Return the [x, y] coordinate for the center point of the cell that contains the specified text.  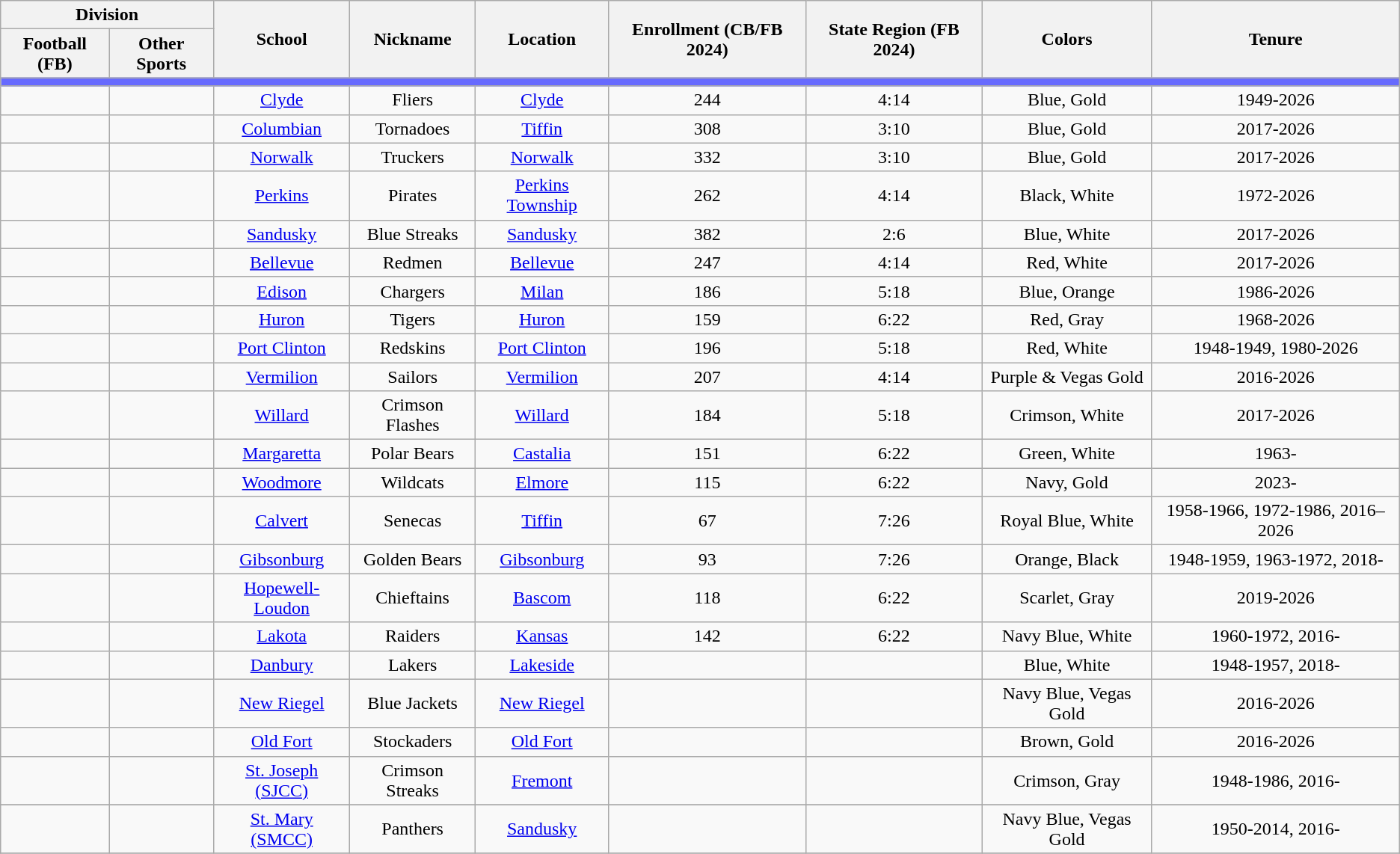
Lakeside [541, 665]
Lakota [282, 636]
118 [707, 598]
Kansas [541, 636]
142 [707, 636]
Woodmore [282, 482]
67 [707, 520]
Location [541, 39]
Truckers [413, 157]
Tenure [1276, 39]
Wildcats [413, 482]
Polar Bears [413, 454]
Margaretta [282, 454]
Enrollment (CB/FB 2024) [707, 39]
1948-1949, 1980-2026 [1276, 348]
Tornadoes [413, 129]
Redskins [413, 348]
Milan [541, 291]
244 [707, 100]
St. Joseph (SJCC) [282, 781]
1950-2014, 2016- [1276, 829]
Castalia [541, 454]
Hopewell-Loudon [282, 598]
151 [707, 454]
Crimson Flashes [413, 416]
1986-2026 [1276, 291]
115 [707, 482]
Lakers [413, 665]
262 [707, 196]
Panthers [413, 829]
1948-1959, 1963-1972, 2018- [1276, 559]
2023- [1276, 482]
Purple & Vegas Gold [1066, 376]
1972-2026 [1276, 196]
Crimson, Gray [1066, 781]
Crimson Streaks [413, 781]
Danbury [282, 665]
332 [707, 157]
Navy, Gold [1066, 482]
1949-2026 [1276, 100]
Calvert [282, 520]
Golden Bears [413, 559]
Green, White [1066, 454]
School [282, 39]
Fremont [541, 781]
Crimson, White [1066, 416]
Colors [1066, 39]
St. Mary (SMCC) [282, 829]
Bascom [541, 598]
Orange, Black [1066, 559]
1968-2026 [1276, 319]
2:6 [894, 234]
Columbian [282, 129]
Elmore [541, 482]
Edison [282, 291]
Senecas [413, 520]
Stockaders [413, 742]
1948-1986, 2016- [1276, 781]
1960-1972, 2016- [1276, 636]
Redmen [413, 262]
1948-1957, 2018- [1276, 665]
Sailors [413, 376]
Tigers [413, 319]
184 [707, 416]
207 [707, 376]
Pirates [413, 196]
Perkins [282, 196]
Navy Blue, White [1066, 636]
Division [108, 15]
Blue, Orange [1066, 291]
196 [707, 348]
1958-1966, 1972-1986, 2016–2026 [1276, 520]
Nickname [413, 39]
1963- [1276, 454]
Chargers [413, 291]
159 [707, 319]
Red, Gray [1066, 319]
Football (FB) [55, 54]
Chieftains [413, 598]
State Region (FB 2024) [894, 39]
Other Sports [162, 54]
247 [707, 262]
93 [707, 559]
Black, White [1066, 196]
Perkins Township [541, 196]
Scarlet, Gray [1066, 598]
Blue Streaks [413, 234]
186 [707, 291]
Brown, Gold [1066, 742]
Fliers [413, 100]
Raiders [413, 636]
2019-2026 [1276, 598]
308 [707, 129]
382 [707, 234]
Royal Blue, White [1066, 520]
Blue Jackets [413, 703]
